Determine the [x, y] coordinate at the center of the cell enclosing the given text.  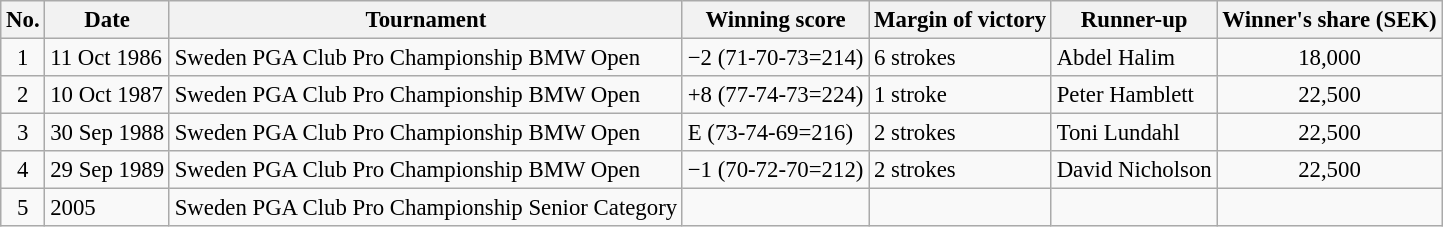
Abdel Halim [1134, 58]
−2 (71-70-73=214) [775, 58]
4 [23, 170]
E (73-74-69=216) [775, 133]
Sweden PGA Club Pro Championship Senior Category [426, 208]
1 stroke [960, 95]
2005 [107, 208]
Toni Lundahl [1134, 133]
Date [107, 20]
2 [23, 95]
Peter Hamblett [1134, 95]
11 Oct 1986 [107, 58]
−1 (70-72-70=212) [775, 170]
18,000 [1330, 58]
+8 (77-74-73=224) [775, 95]
No. [23, 20]
Winning score [775, 20]
Runner-up [1134, 20]
10 Oct 1987 [107, 95]
6 strokes [960, 58]
30 Sep 1988 [107, 133]
Winner's share (SEK) [1330, 20]
David Nicholson [1134, 170]
29 Sep 1989 [107, 170]
Margin of victory [960, 20]
3 [23, 133]
5 [23, 208]
1 [23, 58]
Tournament [426, 20]
